Capture the cell that displays the provided text and extract its [x, y] central coordinate. 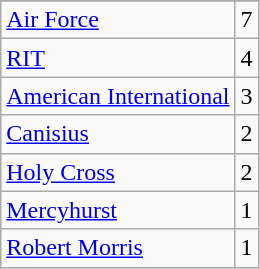
RIT [118, 58]
7 [246, 20]
Air Force [118, 20]
Holy Cross [118, 172]
Canisius [118, 134]
Robert Morris [118, 248]
American International [118, 96]
4 [246, 58]
Mercyhurst [118, 210]
3 [246, 96]
